Provide the (X, Y) coordinate of the cell's center where the given text is located.  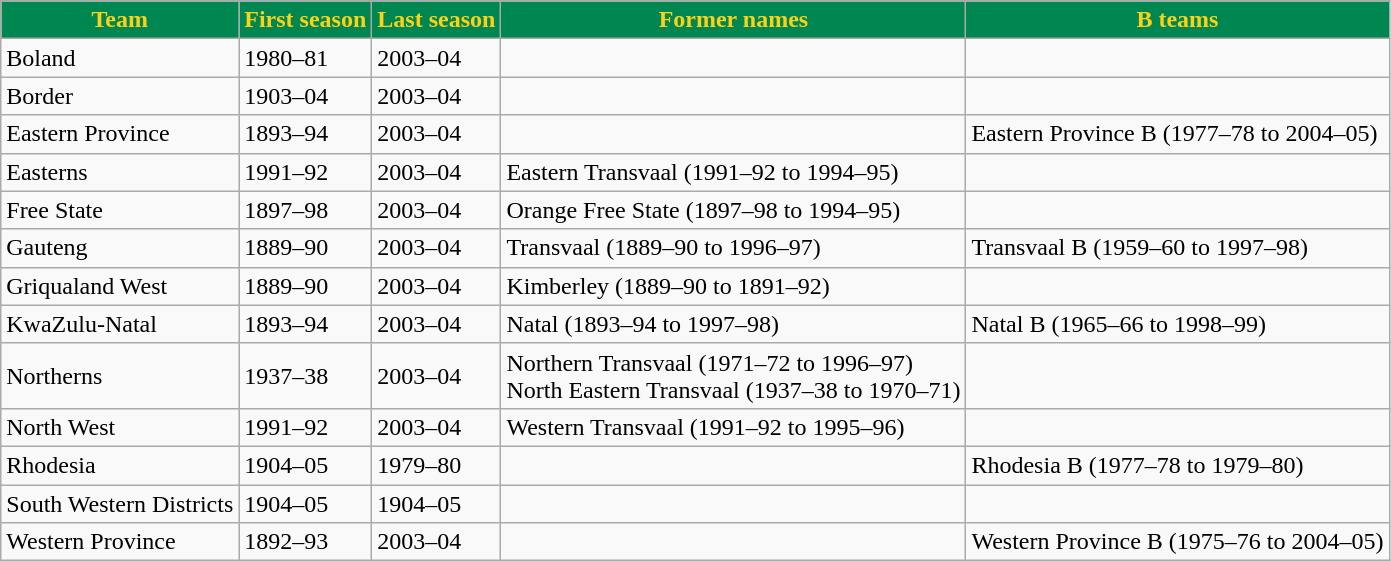
1979–80 (436, 465)
1897–98 (306, 210)
Team (120, 20)
Kimberley (1889–90 to 1891–92) (734, 286)
Eastern Province B (1977–78 to 2004–05) (1178, 134)
Eastern Transvaal (1991–92 to 1994–95) (734, 172)
1903–04 (306, 96)
Gauteng (120, 248)
First season (306, 20)
Northern Transvaal (1971–72 to 1996–97)North Eastern Transvaal (1937–38 to 1970–71) (734, 376)
Rhodesia B (1977–78 to 1979–80) (1178, 465)
1980–81 (306, 58)
South Western Districts (120, 503)
Northerns (120, 376)
1937–38 (306, 376)
Griqualand West (120, 286)
Last season (436, 20)
North West (120, 427)
Eastern Province (120, 134)
Free State (120, 210)
1892–93 (306, 542)
Easterns (120, 172)
Natal B (1965–66 to 1998–99) (1178, 324)
Rhodesia (120, 465)
Orange Free State (1897–98 to 1994–95) (734, 210)
Western Transvaal (1991–92 to 1995–96) (734, 427)
Former names (734, 20)
Transvaal (1889–90 to 1996–97) (734, 248)
Natal (1893–94 to 1997–98) (734, 324)
KwaZulu-Natal (120, 324)
Western Province (120, 542)
B teams (1178, 20)
Western Province B (1975–76 to 2004–05) (1178, 542)
Border (120, 96)
Boland (120, 58)
Transvaal B (1959–60 to 1997–98) (1178, 248)
